Identify which cell holds the provided text, then report its (X, Y) central coordinate. 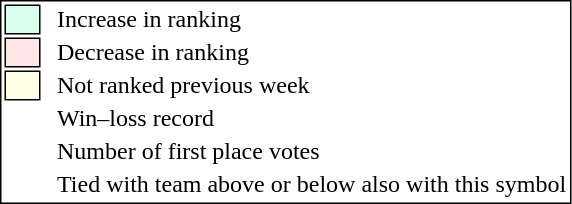
Number of first place votes (312, 151)
Tied with team above or below also with this symbol (312, 185)
Decrease in ranking (312, 53)
Not ranked previous week (312, 85)
Win–loss record (312, 119)
Increase in ranking (312, 19)
